Return the (X, Y) coordinate for the center point of the cell that contains the specified text.  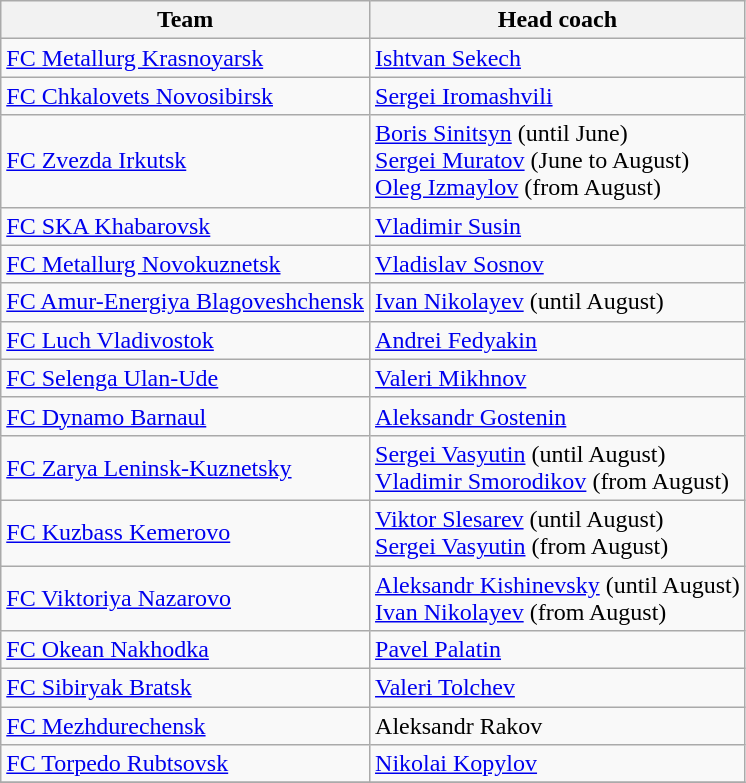
Aleksandr Rakov (558, 726)
FC Mezhdurechensk (186, 726)
Sergei Iromashvili (558, 96)
FC Dynamo Barnaul (186, 416)
Team (186, 20)
Viktor Slesarev (until August)Sergei Vasyutin (from August) (558, 532)
Vladislav Sosnov (558, 264)
FC Okean Nakhodka (186, 650)
FC Viktoriya Nazarovo (186, 598)
Sergei Vasyutin (until August)Vladimir Smorodikov (from August) (558, 468)
FC Metallurg Novokuznetsk (186, 264)
Nikolai Kopylov (558, 764)
FC Amur-Energiya Blagoveshchensk (186, 302)
FC Sibiryak Bratsk (186, 688)
FC Chkalovets Novosibirsk (186, 96)
Ivan Nikolayev (until August) (558, 302)
Pavel Palatin (558, 650)
FC SKA Khabarovsk (186, 226)
FC Zvezda Irkutsk (186, 161)
Boris Sinitsyn (until June)Sergei Muratov (June to August)Oleg Izmaylov (from August) (558, 161)
FC Zarya Leninsk-Kuznetsky (186, 468)
FC Metallurg Krasnoyarsk (186, 58)
Aleksandr Gostenin (558, 416)
Ishtvan Sekech (558, 58)
Head coach (558, 20)
Valeri Mikhnov (558, 378)
Valeri Tolchev (558, 688)
Andrei Fedyakin (558, 340)
FC Torpedo Rubtsovsk (186, 764)
Vladimir Susin (558, 226)
FC Selenga Ulan-Ude (186, 378)
FC Luch Vladivostok (186, 340)
Aleksandr Kishinevsky (until August)Ivan Nikolayev (from August) (558, 598)
FC Kuzbass Kemerovo (186, 532)
